Determine the [x, y] coordinate at the center of the cell enclosing the given text.  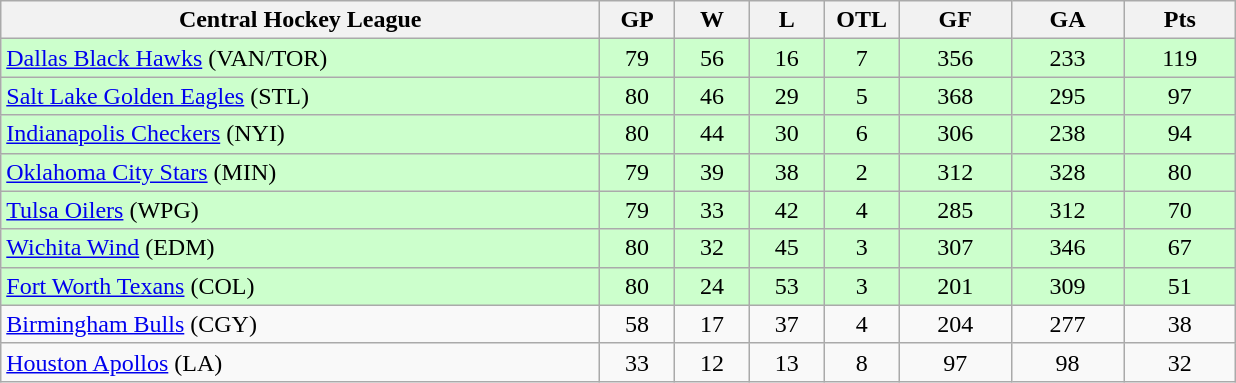
6 [862, 134]
Wichita Wind (EDM) [300, 248]
238 [1067, 134]
233 [1067, 58]
Fort Worth Texans (COL) [300, 286]
309 [1067, 286]
GF [955, 20]
58 [638, 324]
8 [862, 362]
51 [1180, 286]
5 [862, 96]
12 [712, 362]
307 [955, 248]
45 [786, 248]
24 [712, 286]
356 [955, 58]
204 [955, 324]
70 [1180, 210]
98 [1067, 362]
346 [1067, 248]
201 [955, 286]
2 [862, 172]
306 [955, 134]
295 [1067, 96]
OTL [862, 20]
277 [1067, 324]
30 [786, 134]
Oklahoma City Stars (MIN) [300, 172]
368 [955, 96]
119 [1180, 58]
W [712, 20]
37 [786, 324]
Indianapolis Checkers (NYI) [300, 134]
GA [1067, 20]
29 [786, 96]
94 [1180, 134]
56 [712, 58]
Pts [1180, 20]
Salt Lake Golden Eagles (STL) [300, 96]
39 [712, 172]
53 [786, 286]
7 [862, 58]
L [786, 20]
Dallas Black Hawks (VAN/TOR) [300, 58]
44 [712, 134]
Central Hockey League [300, 20]
Tulsa Oilers (WPG) [300, 210]
Houston Apollos (LA) [300, 362]
67 [1180, 248]
42 [786, 210]
17 [712, 324]
328 [1067, 172]
285 [955, 210]
13 [786, 362]
16 [786, 58]
GP [638, 20]
46 [712, 96]
Birmingham Bulls (CGY) [300, 324]
